Provide the [x, y] coordinate of the cell's center where the given text is located.  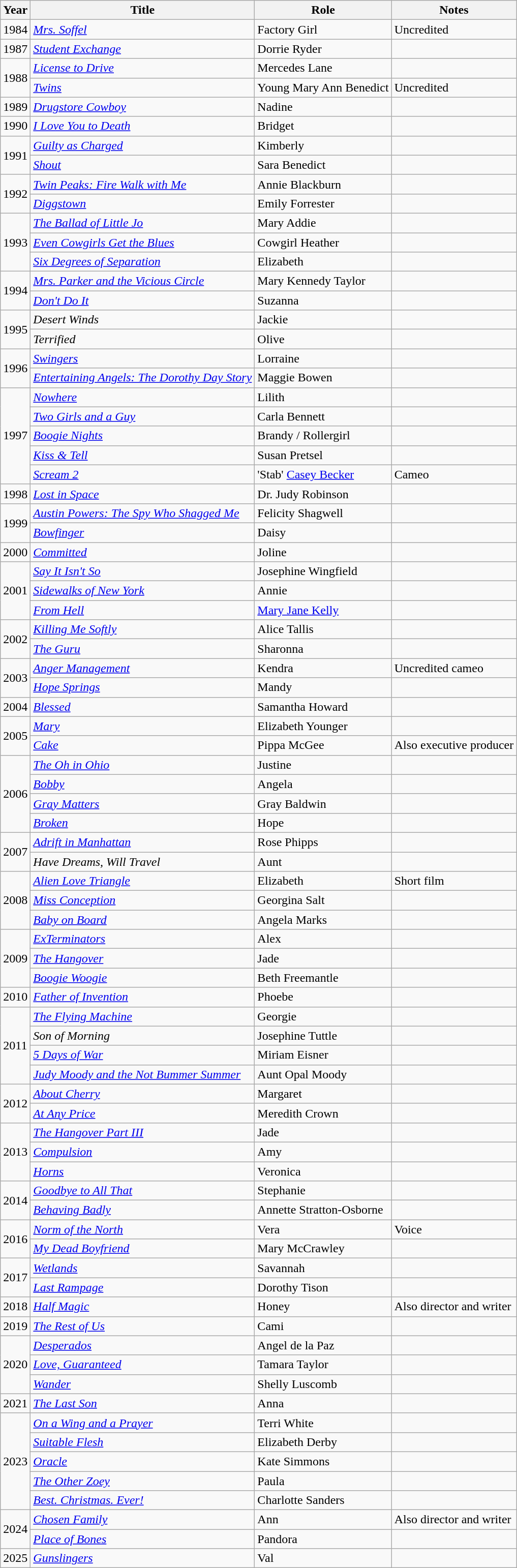
The Ballad of Little Jo [142, 223]
Amy [323, 1152]
Role [323, 10]
Killing Me Softly [142, 629]
Entertaining Angels: The Dorothy Day Story [142, 378]
Shelly Luscomb [323, 1384]
2020 [15, 1365]
1996 [15, 368]
Savannah [323, 1268]
Sidewalks of New York [142, 591]
Lorraine [323, 358]
Ann [323, 1520]
2014 [15, 1200]
Horns [142, 1171]
The Oh in Ohio [142, 765]
2000 [15, 552]
1994 [15, 291]
2019 [15, 1326]
Veronica [323, 1171]
My Dead Boyfriend [142, 1249]
Mrs. Soffel [142, 29]
Anna [323, 1403]
Cowgirl Heather [323, 243]
Title [142, 10]
Have Dreams, Will Travel [142, 862]
Father of Invention [142, 997]
Honey [323, 1307]
Young Mary Ann Benedict [323, 87]
2009 [15, 958]
Daisy [323, 532]
2002 [15, 639]
Cameo [454, 474]
Mary Jane Kelly [323, 610]
Angela [323, 784]
Charlotte Sanders [323, 1500]
Boogie Woogie [142, 978]
Compulsion [142, 1152]
Terri White [323, 1423]
Drugstore Cowboy [142, 107]
Cake [142, 745]
2012 [15, 1103]
Desperados [142, 1345]
Best. Christmas. Ever! [142, 1500]
Factory Girl [323, 29]
Scream 2 [142, 474]
2003 [15, 678]
Half Magic [142, 1307]
Alice Tallis [323, 629]
Six Degrees of Separation [142, 262]
2005 [15, 736]
Val [323, 1558]
2010 [15, 997]
Son of Morning [142, 1036]
Paula [323, 1481]
Mary [142, 726]
Kiss & Tell [142, 455]
Twins [142, 87]
Hope Springs [142, 687]
1992 [15, 194]
At Any Price [142, 1113]
Kimberly [323, 145]
2017 [15, 1278]
Emily Forrester [323, 203]
Angela Marks [323, 920]
Olive [323, 339]
Adrift in Manhattan [142, 842]
Aunt Opal Moody [323, 1074]
Two Girls and a Guy [142, 416]
2007 [15, 852]
Cami [323, 1326]
Josephine Tuttle [323, 1036]
Pippa McGee [323, 745]
Norm of the North [142, 1229]
'Stab' Casey Becker [323, 474]
Elizabeth Younger [323, 726]
Diggstown [142, 203]
Twin Peaks: Fire Walk with Me [142, 184]
2013 [15, 1152]
Kate Simmons [323, 1461]
Short film [454, 881]
5 Days of War [142, 1055]
Anger Management [142, 668]
Bowfinger [142, 532]
1993 [15, 242]
Guilty as Charged [142, 145]
Nowhere [142, 397]
1984 [15, 29]
Committed [142, 552]
2021 [15, 1403]
Swingers [142, 358]
Mary Addie [323, 223]
Gray Matters [142, 803]
Josephine Wingfield [323, 571]
Suzanna [323, 300]
Love, Guaranteed [142, 1365]
Dorothy Tison [323, 1287]
2025 [15, 1558]
Phoebe [323, 997]
Samantha Howard [323, 707]
Tamara Taylor [323, 1365]
Elizabeth Derby [323, 1442]
2008 [15, 900]
Annie Blackburn [323, 184]
Maggie Bowen [323, 378]
Vera [323, 1229]
Wetlands [142, 1268]
Aunt [323, 862]
Sara Benedict [323, 165]
Even Cowgirls Get the Blues [142, 243]
Suitable Flesh [142, 1442]
Georgina Salt [323, 900]
Brandy / Rollergirl [323, 436]
Don't Do It [142, 300]
1995 [15, 329]
Beth Freemantle [323, 978]
Miss Conception [142, 900]
Pandora [323, 1539]
2004 [15, 707]
Dr. Judy Robinson [323, 494]
Gray Baldwin [323, 803]
Sharonna [323, 649]
Behaving Badly [142, 1210]
1987 [15, 49]
Broken [142, 823]
The Flying Machine [142, 1016]
2023 [15, 1461]
Shout [142, 165]
Joline [323, 552]
Kendra [323, 668]
License to Drive [142, 68]
From Hell [142, 610]
Place of Bones [142, 1539]
Hope [323, 823]
Meredith Crown [323, 1113]
Miriam Eisner [323, 1055]
1990 [15, 126]
1997 [15, 436]
Student Exchange [142, 49]
Oracle [142, 1461]
Nadine [323, 107]
Boogie Nights [142, 436]
2016 [15, 1239]
2006 [15, 794]
Blessed [142, 707]
Mercedes Lane [323, 68]
2001 [15, 591]
Goodbye to All That [142, 1191]
Desert Winds [142, 320]
Baby on Board [142, 920]
Bridget [323, 126]
Susan Pretsel [323, 455]
2011 [15, 1045]
1991 [15, 155]
Bobby [142, 784]
Annie [323, 591]
1989 [15, 107]
Rose Phipps [323, 842]
Mandy [323, 687]
Annette Stratton-Osborne [323, 1210]
The Hangover [142, 958]
Austin Powers: The Spy Who Shagged Me [142, 513]
Carla Bennett [323, 416]
Alien Love Triangle [142, 881]
Judy Moody and the Not Bummer Summer [142, 1074]
Georgie [323, 1016]
Uncredited cameo [454, 668]
Felicity Shagwell [323, 513]
Lilith [323, 397]
Justine [323, 765]
I Love You to Death [142, 126]
Notes [454, 10]
ExTerminators [142, 939]
The Other Zoey [142, 1481]
Jackie [323, 320]
Alex [323, 939]
1999 [15, 523]
Gunslingers [142, 1558]
1988 [15, 78]
2018 [15, 1307]
On a Wing and a Prayer [142, 1423]
Year [15, 10]
The Rest of Us [142, 1326]
Mary Kennedy Taylor [323, 281]
The Guru [142, 649]
Chosen Family [142, 1520]
Voice [454, 1229]
Also executive producer [454, 745]
Stephanie [323, 1191]
Mrs. Parker and the Vicious Circle [142, 281]
Margaret [323, 1094]
Lost in Space [142, 494]
Last Rampage [142, 1287]
The Hangover Part III [142, 1132]
Terrified [142, 339]
Say It Isn't So [142, 571]
About Cherry [142, 1094]
The Last Son [142, 1403]
1998 [15, 494]
2024 [15, 1529]
Wander [142, 1384]
Dorrie Ryder [323, 49]
Angel de la Paz [323, 1345]
Mary McCrawley [323, 1249]
